Search for the cell housing the specified text and yield its [x, y] center coordinate. 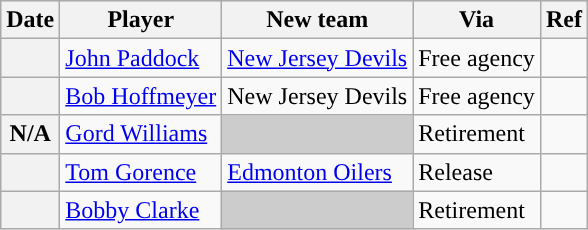
Bob Hoffmeyer [141, 96]
John Paddock [141, 58]
N/A [30, 134]
Date [30, 20]
Player [141, 20]
Release [477, 172]
Gord Williams [141, 134]
Edmonton Oilers [318, 172]
Ref [564, 20]
New team [318, 20]
Bobby Clarke [141, 210]
Tom Gorence [141, 172]
Via [477, 20]
